From the cell containing the given text, extract its center point as [x, y] coordinate. 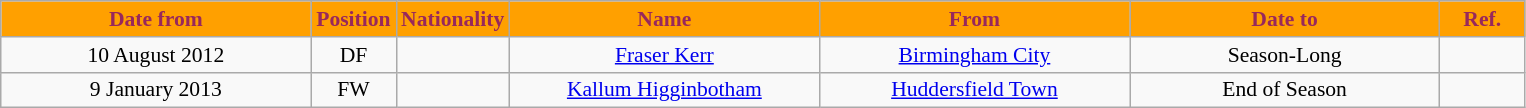
Ref. [1482, 19]
Kallum Higginbotham [664, 90]
9 January 2013 [156, 90]
Name [664, 19]
End of Season [1285, 90]
Nationality [452, 19]
Date to [1285, 19]
Huddersfield Town [974, 90]
DF [354, 55]
Position [354, 19]
Season-Long [1285, 55]
Birmingham City [974, 55]
Fraser Kerr [664, 55]
Date from [156, 19]
FW [354, 90]
From [974, 19]
10 August 2012 [156, 55]
